Capture the cell that displays the provided text and extract its [X, Y] central coordinate. 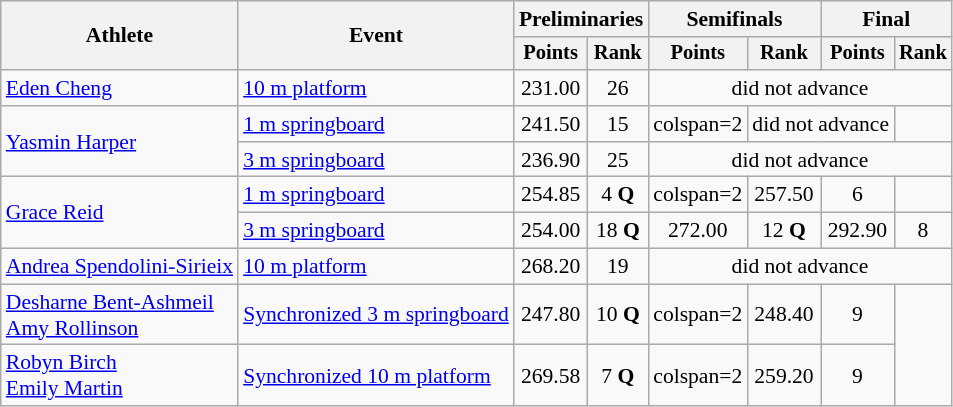
Yasmin Harper [120, 142]
Synchronized 10 m platform [376, 376]
26 [618, 88]
Grace Reid [120, 212]
259.20 [784, 376]
Eden Cheng [120, 88]
257.50 [784, 195]
269.58 [551, 376]
Final [886, 19]
Desharne Bent-Ashmeil Amy Rollinson [120, 314]
254.85 [551, 195]
Synchronized 3 m springboard [376, 314]
247.80 [551, 314]
Athlete [120, 36]
272.00 [698, 231]
Semifinals [734, 19]
Event [376, 36]
241.50 [551, 124]
254.00 [551, 231]
25 [618, 160]
7 Q [618, 376]
Preliminaries [581, 19]
18 Q [618, 231]
19 [618, 267]
248.40 [784, 314]
15 [618, 124]
236.90 [551, 160]
10 Q [618, 314]
Robyn Birch Emily Martin [120, 376]
292.90 [858, 231]
268.20 [551, 267]
4 Q [618, 195]
231.00 [551, 88]
Andrea Spendolini-Sirieix [120, 267]
8 [923, 231]
12 Q [784, 231]
6 [858, 195]
